Search for the cell housing the specified text and yield its [x, y] center coordinate. 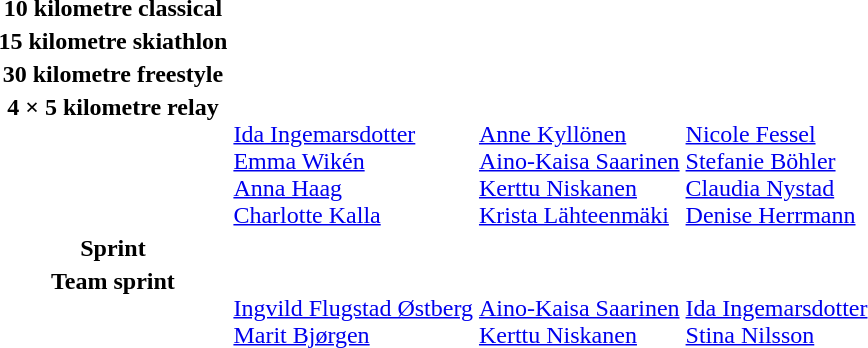
Anne KyllönenAino-Kaisa SaarinenKerttu NiskanenKrista Lähteenmäki [579, 161]
Ida IngemarsdotterEmma WikénAnna HaagCharlotte Kalla [354, 161]
